Provide the (X, Y) coordinate of the cell's center where the given text is located.  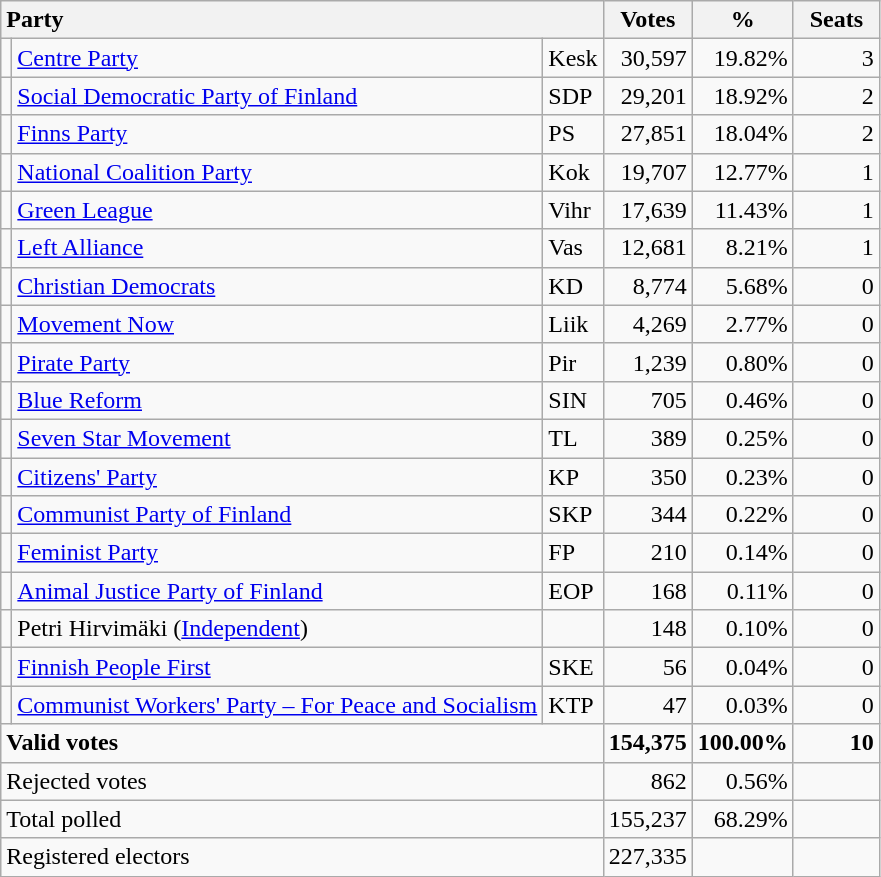
12,681 (648, 248)
0.04% (742, 667)
PS (573, 134)
National Coalition Party (278, 172)
0.80% (742, 362)
Communist Workers' Party – For Peace and Socialism (278, 705)
Pirate Party (278, 362)
Left Alliance (278, 248)
0.46% (742, 400)
Blue Reform (278, 400)
KTP (573, 705)
EOP (573, 591)
0.14% (742, 553)
68.29% (742, 819)
19.82% (742, 58)
Valid votes (302, 743)
Registered electors (302, 857)
Kesk (573, 58)
Seats (836, 20)
SKE (573, 667)
Seven Star Movement (278, 438)
705 (648, 400)
350 (648, 477)
Vas (573, 248)
11.43% (742, 210)
Total polled (302, 819)
SIN (573, 400)
30,597 (648, 58)
Party (302, 20)
18.92% (742, 96)
Pir (573, 362)
148 (648, 629)
0.56% (742, 781)
Green League (278, 210)
17,639 (648, 210)
Citizens' Party (278, 477)
SDP (573, 96)
389 (648, 438)
56 (648, 667)
FP (573, 553)
KP (573, 477)
Social Democratic Party of Finland (278, 96)
0.22% (742, 515)
0.23% (742, 477)
Centre Party (278, 58)
KD (573, 286)
Finns Party (278, 134)
210 (648, 553)
29,201 (648, 96)
168 (648, 591)
154,375 (648, 743)
Animal Justice Party of Finland (278, 591)
8,774 (648, 286)
Rejected votes (302, 781)
Liik (573, 324)
TL (573, 438)
Feminist Party (278, 553)
Movement Now (278, 324)
1,239 (648, 362)
19,707 (648, 172)
Kok (573, 172)
% (742, 20)
344 (648, 515)
0.10% (742, 629)
0.03% (742, 705)
Finnish People First (278, 667)
3 (836, 58)
5.68% (742, 286)
2.77% (742, 324)
SKP (573, 515)
862 (648, 781)
100.00% (742, 743)
18.04% (742, 134)
47 (648, 705)
0.11% (742, 591)
0.25% (742, 438)
Petri Hirvimäki (Independent) (278, 629)
8.21% (742, 248)
Christian Democrats (278, 286)
Votes (648, 20)
155,237 (648, 819)
27,851 (648, 134)
Vihr (573, 210)
4,269 (648, 324)
10 (836, 743)
12.77% (742, 172)
227,335 (648, 857)
Communist Party of Finland (278, 515)
